Determine the (x, y) coordinate at the center of the cell enclosing the given text.  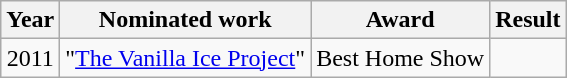
Award (400, 20)
Nominated work (186, 20)
Year (30, 20)
Best Home Show (400, 58)
Result (528, 20)
"The Vanilla Ice Project" (186, 58)
2011 (30, 58)
